Determine the (X, Y) coordinate at the center of the cell enclosing the given text.  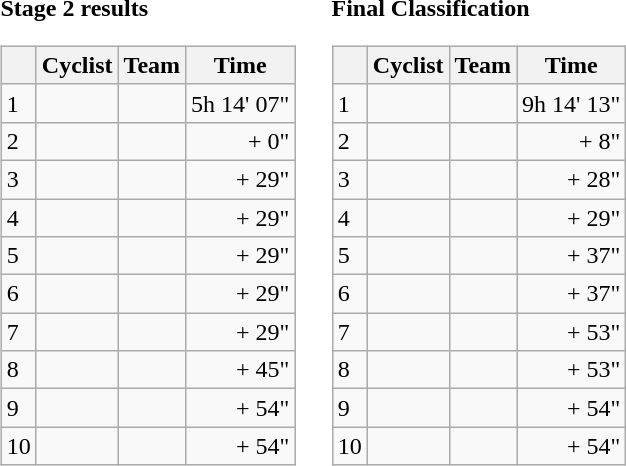
+ 0" (240, 141)
9h 14' 13" (572, 103)
+ 8" (572, 141)
+ 45" (240, 370)
+ 28" (572, 179)
5h 14' 07" (240, 103)
